Locate the cell with the specified text and output its [X, Y] center coordinate. 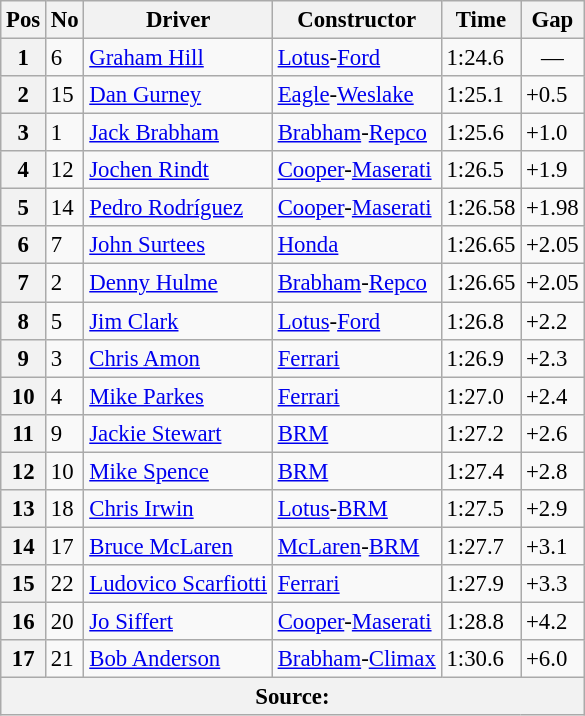
1:30.6 [481, 659]
Eagle-Weslake [356, 95]
20 [65, 621]
18 [65, 509]
John Surtees [178, 245]
Jackie Stewart [178, 433]
+2.9 [552, 509]
13 [24, 509]
Bruce McLaren [178, 546]
1:27.5 [481, 509]
+2.3 [552, 358]
1:28.8 [481, 621]
Ludovico Scarfiotti [178, 584]
Honda [356, 245]
1:26.8 [481, 321]
1:27.0 [481, 396]
+2.2 [552, 321]
Chris Amon [178, 358]
+3.1 [552, 546]
Brabham-Climax [356, 659]
Chris Irwin [178, 509]
Bob Anderson [178, 659]
Constructor [356, 20]
+2.8 [552, 471]
1:27.4 [481, 471]
8 [24, 321]
+1.98 [552, 208]
1:26.9 [481, 358]
+1.9 [552, 170]
Mike Spence [178, 471]
+4.2 [552, 621]
No [65, 20]
+1.0 [552, 133]
McLaren-BRM [356, 546]
22 [65, 584]
Pos [24, 20]
1:25.1 [481, 95]
+2.6 [552, 433]
+6.0 [552, 659]
21 [65, 659]
16 [24, 621]
Jochen Rindt [178, 170]
Pedro Rodríguez [178, 208]
Jo Siffert [178, 621]
1:25.6 [481, 133]
— [552, 58]
Jack Brabham [178, 133]
+0.5 [552, 95]
+2.4 [552, 396]
Dan Gurney [178, 95]
Driver [178, 20]
1:26.5 [481, 170]
Graham Hill [178, 58]
11 [24, 433]
Time [481, 20]
Mike Parkes [178, 396]
1:27.2 [481, 433]
+3.3 [552, 584]
1:27.7 [481, 546]
Source: [292, 697]
Jim Clark [178, 321]
1:24.6 [481, 58]
1:27.9 [481, 584]
Denny Hulme [178, 283]
1:26.58 [481, 208]
Lotus-BRM [356, 509]
Gap [552, 20]
